Return the (x, y) coordinate for the center point of the cell that contains the specified text.  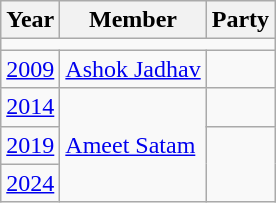
Year (30, 20)
Member (133, 20)
2014 (30, 107)
2019 (30, 145)
2009 (30, 69)
Ashok Jadhav (133, 69)
Ameet Satam (133, 145)
2024 (30, 183)
Party (240, 20)
